Locate the cell with the specified text and output its (X, Y) center coordinate. 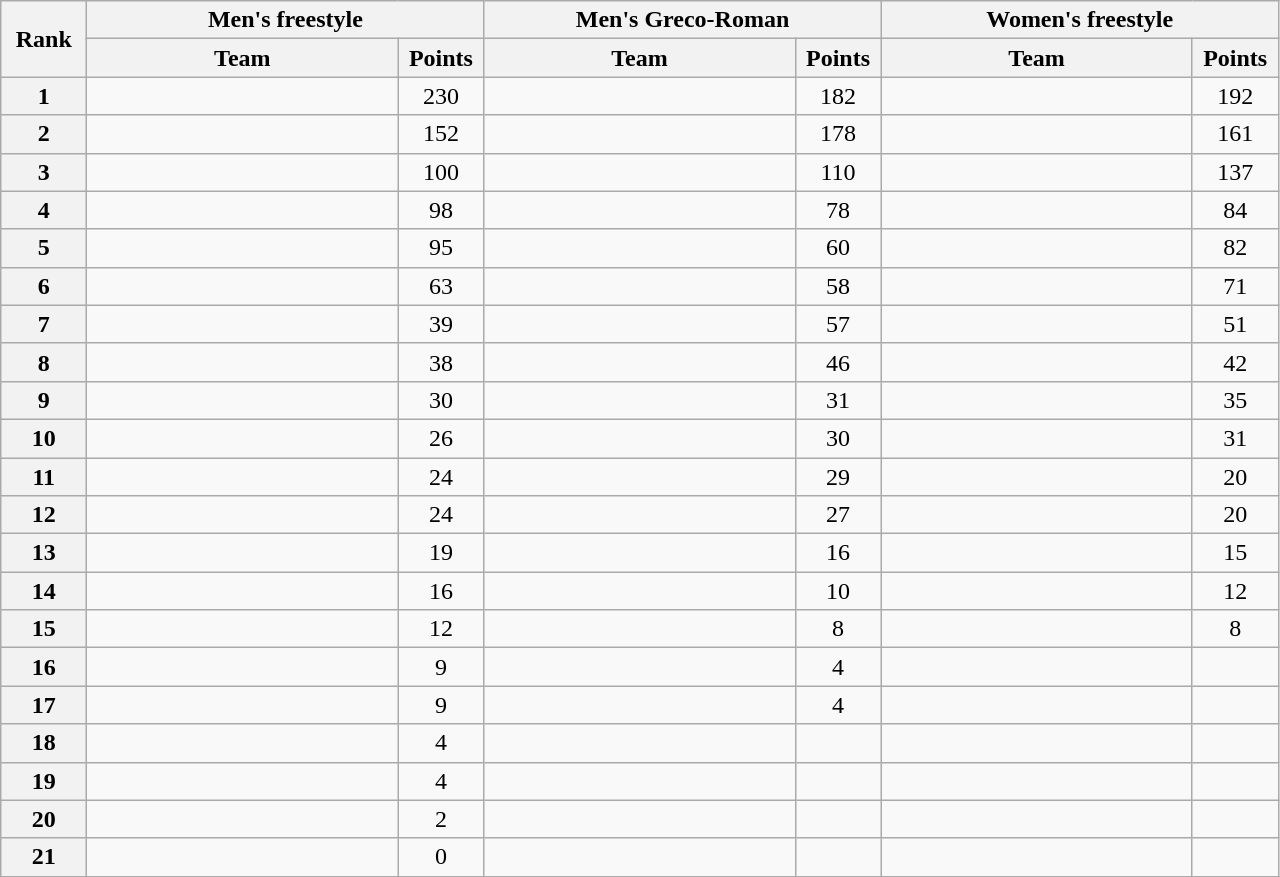
39 (441, 324)
230 (441, 96)
3 (44, 172)
137 (1235, 172)
178 (838, 134)
Women's freestyle (1080, 20)
161 (1235, 134)
78 (838, 210)
192 (1235, 96)
152 (441, 134)
98 (441, 210)
Rank (44, 39)
182 (838, 96)
29 (838, 477)
95 (441, 248)
57 (838, 324)
63 (441, 286)
Men's Greco-Roman (682, 20)
7 (44, 324)
84 (1235, 210)
71 (1235, 286)
11 (44, 477)
1 (44, 96)
82 (1235, 248)
13 (44, 553)
5 (44, 248)
17 (44, 705)
27 (838, 515)
0 (441, 857)
100 (441, 172)
14 (44, 591)
58 (838, 286)
35 (1235, 400)
42 (1235, 362)
Men's freestyle (286, 20)
38 (441, 362)
110 (838, 172)
51 (1235, 324)
46 (838, 362)
60 (838, 248)
18 (44, 743)
21 (44, 857)
6 (44, 286)
26 (441, 438)
